Pinpoint the cell where the given text exists, returning its [X, Y] midpoint coordinate. 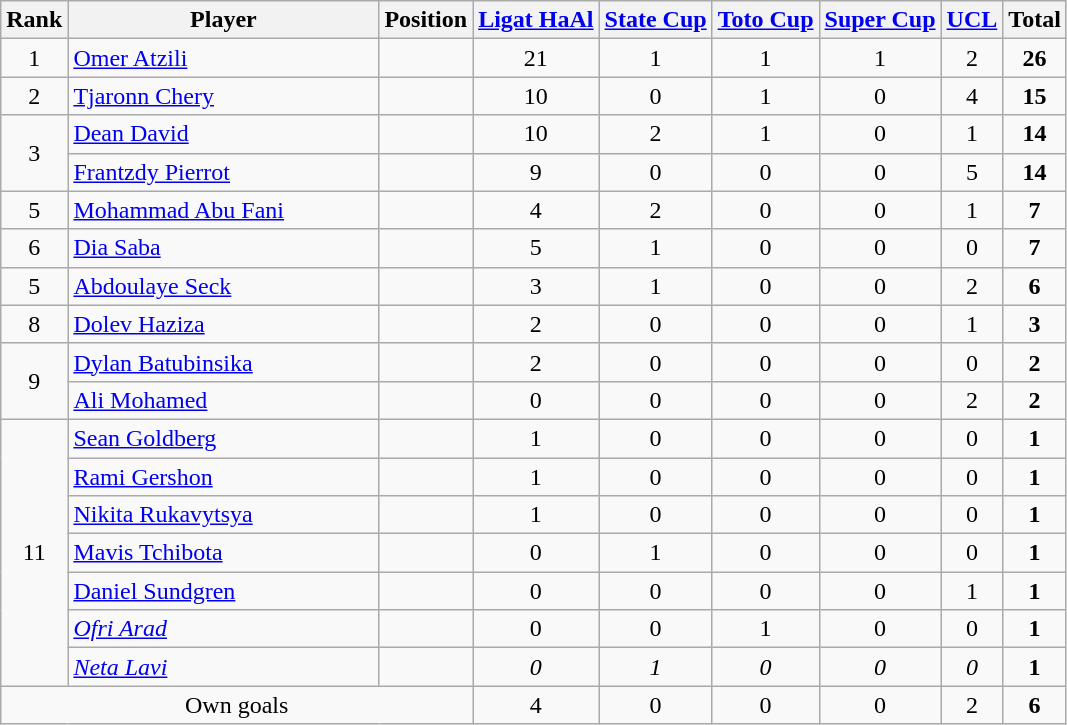
8 [34, 324]
Dia Saba [224, 248]
Neta Lavi [224, 667]
Player [224, 20]
15 [1035, 96]
Rami Gershon [224, 477]
Dolev Haziza [224, 324]
Toto Cup [766, 20]
Position [426, 20]
Ligat HaAl [536, 20]
Ofri Arad [224, 629]
Own goals [237, 705]
Total [1035, 20]
11 [34, 552]
Dylan Batubinsika [224, 362]
Sean Goldberg [224, 438]
Rank [34, 20]
Abdoulaye Seck [224, 286]
Mohammad Abu Fani [224, 210]
Mavis Tchibota [224, 553]
Super Cup [880, 20]
Nikita Rukavytsya [224, 515]
UCL [972, 20]
21 [536, 58]
Dean David [224, 134]
Daniel Sundgren [224, 591]
State Cup [656, 20]
Frantzdy Pierrot [224, 172]
Ali Mohamed [224, 400]
Tjaronn Chery [224, 96]
Omer Atzili [224, 58]
26 [1035, 58]
